Determine the (X, Y) coordinate at the center of the cell enclosing the given text.  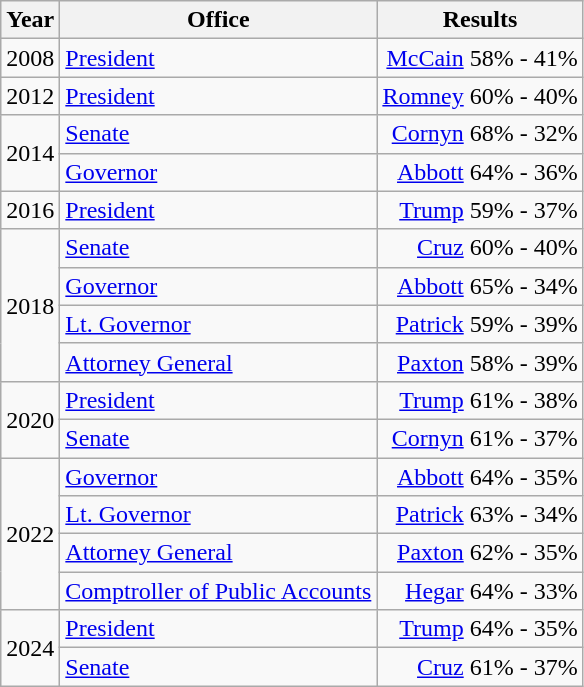
Paxton 62% - 35% (480, 553)
Cruz 60% - 40% (480, 248)
Abbott 64% - 35% (480, 477)
Year (30, 20)
Comptroller of Public Accounts (218, 591)
2024 (30, 648)
Cruz 61% - 37% (480, 667)
2018 (30, 305)
Patrick 63% - 34% (480, 515)
Cornyn 68% - 32% (480, 134)
McCain 58% - 41% (480, 58)
2012 (30, 96)
Romney 60% - 40% (480, 96)
Hegar 64% - 33% (480, 591)
Paxton 58% - 39% (480, 362)
Results (480, 20)
Trump 61% - 38% (480, 400)
2008 (30, 58)
Trump 59% - 37% (480, 210)
2014 (30, 153)
2022 (30, 534)
Office (218, 20)
Abbott 64% - 36% (480, 172)
Cornyn 61% - 37% (480, 438)
2016 (30, 210)
Patrick 59% - 39% (480, 324)
Trump 64% - 35% (480, 629)
Abbott 65% - 34% (480, 286)
2020 (30, 419)
